From the cell containing the given text, extract its center point as [X, Y] coordinate. 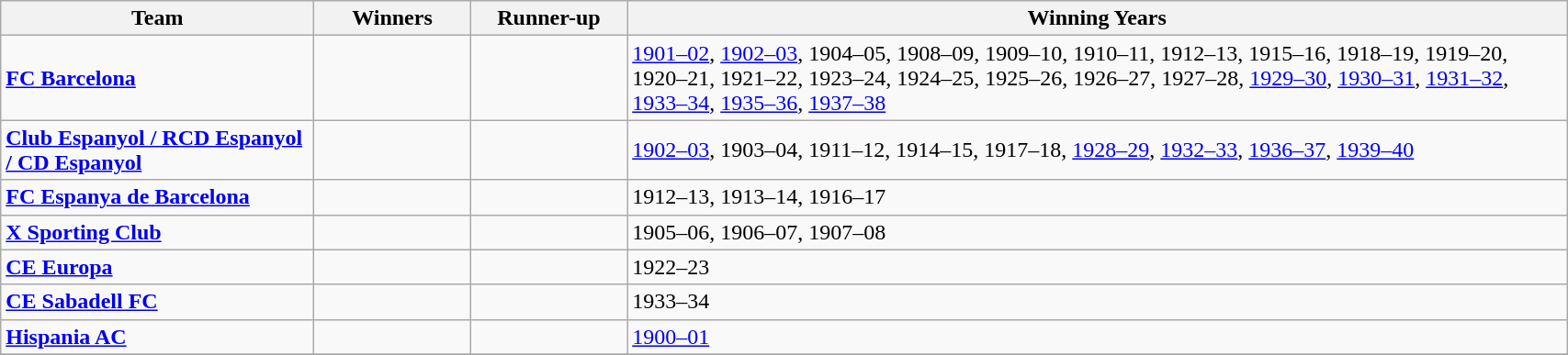
X Sporting Club [158, 232]
Winners [392, 18]
Runner-up [548, 18]
Team [158, 18]
FC Barcelona [158, 78]
1900–01 [1097, 337]
1902–03, 1903–04, 1911–12, 1914–15, 1917–18, 1928–29, 1932–33, 1936–37, 1939–40 [1097, 150]
FC Espanya de Barcelona [158, 197]
CE Europa [158, 267]
CE Sabadell FC [158, 302]
Winning Years [1097, 18]
1933–34 [1097, 302]
Hispania AC [158, 337]
1905–06, 1906–07, 1907–08 [1097, 232]
1922–23 [1097, 267]
1912–13, 1913–14, 1916–17 [1097, 197]
Club Espanyol / RCD Espanyol / CD Espanyol [158, 150]
